For the text-containing cell, return its midpoint in (x, y) coordinate format. 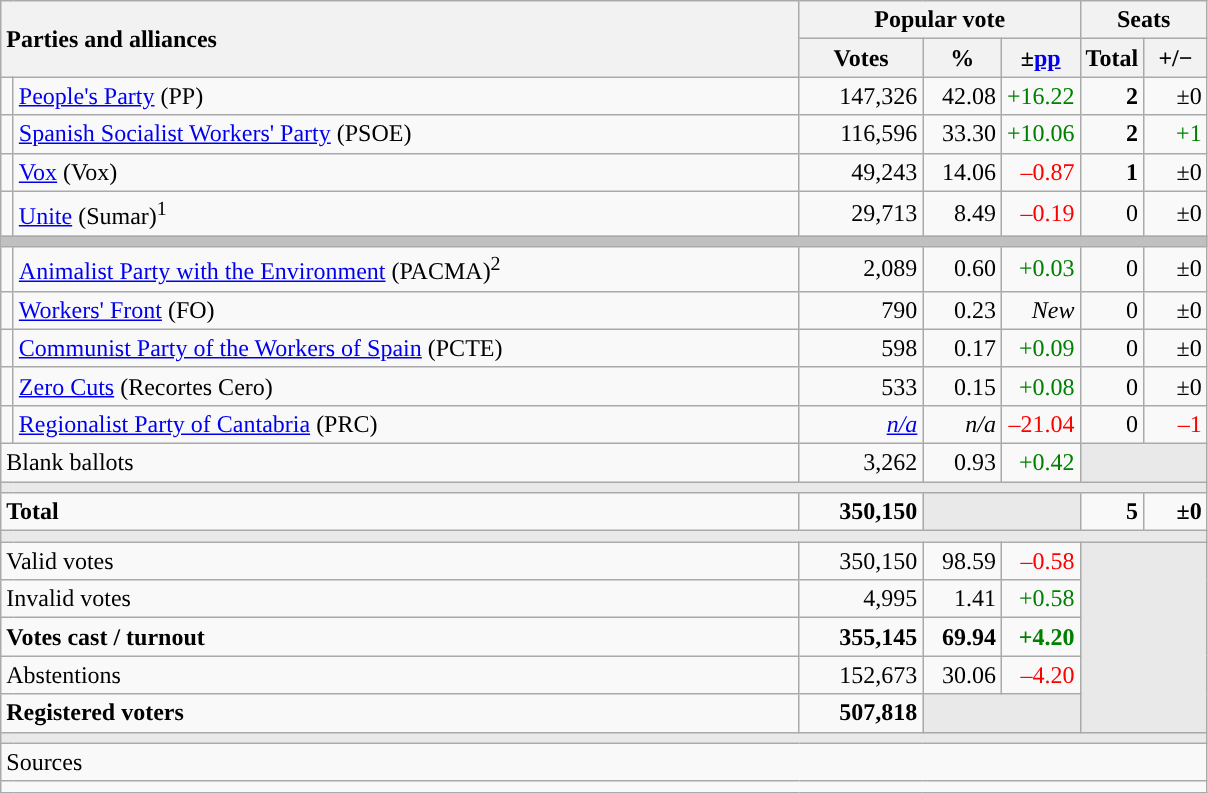
116,596 (861, 134)
Regionalist Party of Cantabria (PRC) (406, 424)
+0.09 (1040, 348)
Votes cast / turnout (400, 637)
Blank ballots (400, 462)
4,995 (861, 599)
–0.87 (1040, 172)
Animalist Party with the Environment (PACMA)2 (406, 270)
2,089 (861, 270)
355,145 (861, 637)
–4.20 (1040, 675)
+0.03 (1040, 270)
98.59 (962, 561)
Parties and alliances (400, 39)
Votes (861, 58)
0.15 (962, 386)
People's Party (PP) (406, 96)
33.30 (962, 134)
3,262 (861, 462)
±pp (1040, 58)
Zero Cuts (Recortes Cero) (406, 386)
Vox (Vox) (406, 172)
–0.19 (1040, 214)
+/− (1176, 58)
147,326 (861, 96)
+1 (1176, 134)
Spanish Socialist Workers' Party (PSOE) (406, 134)
8.49 (962, 214)
42.08 (962, 96)
152,673 (861, 675)
New (1040, 310)
+10.06 (1040, 134)
+4.20 (1040, 637)
Sources (604, 762)
533 (861, 386)
–21.04 (1040, 424)
Valid votes (400, 561)
507,818 (861, 713)
–0.58 (1040, 561)
598 (861, 348)
29,713 (861, 214)
30.06 (962, 675)
Popular vote (940, 20)
0.17 (962, 348)
+0.08 (1040, 386)
0.23 (962, 310)
0.93 (962, 462)
Registered voters (400, 713)
1.41 (962, 599)
Workers' Front (FO) (406, 310)
0.60 (962, 270)
% (962, 58)
+0.58 (1040, 599)
Communist Party of the Workers of Spain (PCTE) (406, 348)
1 (1112, 172)
49,243 (861, 172)
+16.22 (1040, 96)
Abstentions (400, 675)
69.94 (962, 637)
+0.42 (1040, 462)
5 (1112, 512)
790 (861, 310)
Unite (Sumar)1 (406, 214)
Seats (1144, 20)
–1 (1176, 424)
Invalid votes (400, 599)
14.06 (962, 172)
